Output the (x, y) coordinate of the center of the cell containing the given text.  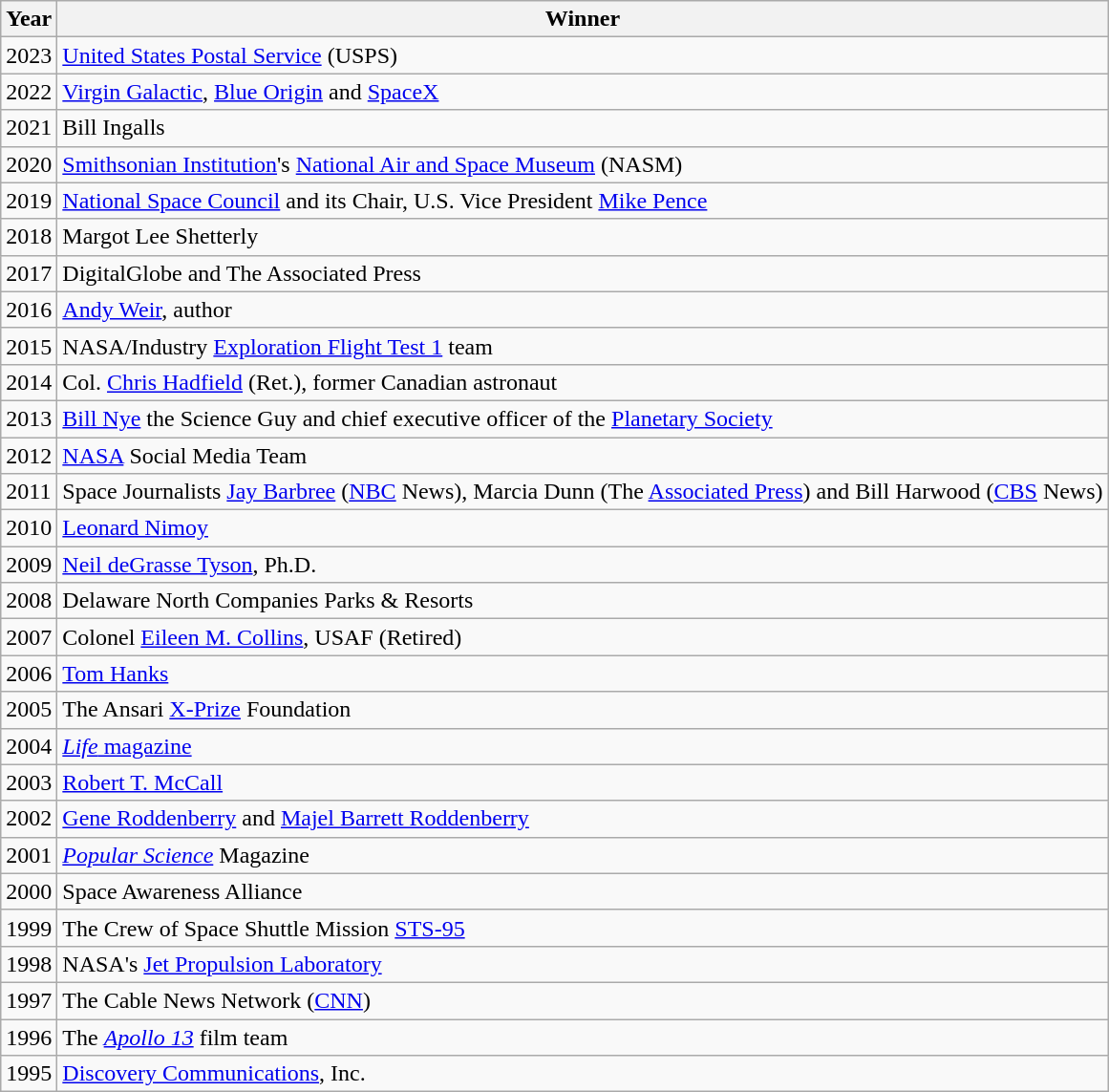
Space Journalists Jay Barbree (NBC News), Marcia Dunn (The Associated Press) and Bill Harwood (CBS News) (583, 492)
2010 (29, 528)
2011 (29, 492)
2014 (29, 382)
Winner (583, 19)
Neil deGrasse Tyson, Ph.D. (583, 565)
DigitalGlobe and The Associated Press (583, 273)
2003 (29, 782)
2019 (29, 201)
Tom Hanks (583, 674)
Col. Chris Hadfield (Ret.), former Canadian astronaut (583, 382)
Delaware North Companies Parks & Resorts (583, 601)
Margot Lee Shetterly (583, 237)
Space Awareness Alliance (583, 891)
1998 (29, 964)
2021 (29, 128)
United States Postal Service (USPS) (583, 55)
Year (29, 19)
2023 (29, 55)
Popular Science Magazine (583, 855)
NASA's Jet Propulsion Laboratory (583, 964)
2020 (29, 164)
Virgin Galactic, Blue Origin and SpaceX (583, 92)
2012 (29, 456)
2015 (29, 346)
2018 (29, 237)
Bill Nye the Science Guy and chief executive officer of the Planetary Society (583, 418)
NASA/Industry Exploration Flight Test 1 team (583, 346)
Smithsonian Institution's National Air and Space Museum (NASM) (583, 164)
1995 (29, 1074)
2005 (29, 710)
2009 (29, 565)
2008 (29, 601)
2016 (29, 310)
Gene Roddenberry and Majel Barrett Roddenberry (583, 819)
Colonel Eileen M. Collins, USAF (Retired) (583, 637)
Discovery Communications, Inc. (583, 1074)
Life magazine (583, 746)
National Space Council and its Chair, U.S. Vice President Mike Pence (583, 201)
2013 (29, 418)
1996 (29, 1037)
The Ansari X-Prize Foundation (583, 710)
2022 (29, 92)
The Crew of Space Shuttle Mission STS-95 (583, 928)
2004 (29, 746)
The Apollo 13 film team (583, 1037)
The Cable News Network (CNN) (583, 1000)
1997 (29, 1000)
2000 (29, 891)
Leonard Nimoy (583, 528)
2006 (29, 674)
2017 (29, 273)
2001 (29, 855)
Andy Weir, author (583, 310)
2002 (29, 819)
2007 (29, 637)
1999 (29, 928)
Bill Ingalls (583, 128)
Robert T. McCall (583, 782)
NASA Social Media Team (583, 456)
